Identify which cell holds the provided text, then report its (x, y) central coordinate. 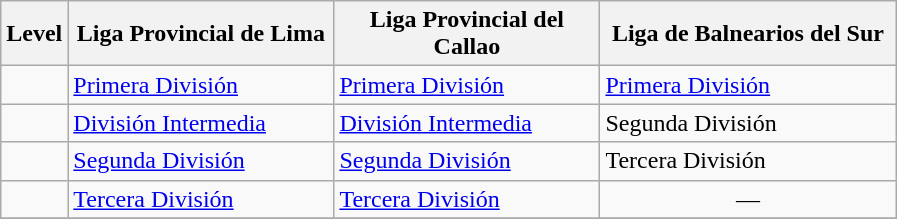
— (748, 199)
Liga Provincial del Callao (467, 34)
Liga de Balnearios del Sur (748, 34)
Liga Provincial de Lima (201, 34)
Level (34, 34)
